Determine the (x, y) coordinate at the center of the cell enclosing the given text.  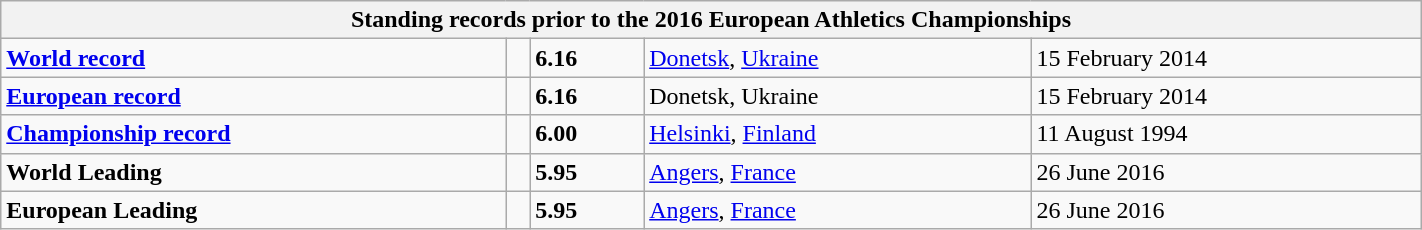
European record (254, 96)
Championship record (254, 134)
World Leading (254, 172)
Standing records prior to the 2016 European Athletics Championships (711, 20)
6.00 (587, 134)
World record (254, 58)
European Leading (254, 210)
Helsinki, Finland (838, 134)
11 August 1994 (1226, 134)
